For the text-containing cell, return its midpoint in (x, y) coordinate format. 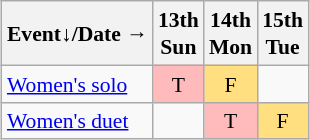
Women's solo (78, 84)
Women's duet (78, 120)
Event↓/Date → (78, 33)
14thMon (230, 33)
13thSun (178, 33)
15thTue (282, 33)
